Identify which cell holds the provided text, then report its (X, Y) central coordinate. 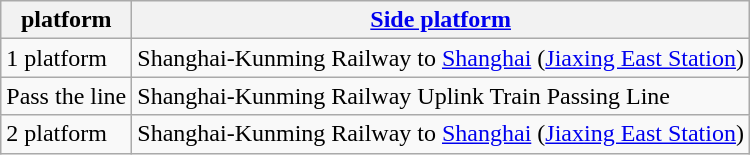
1 platform (66, 58)
platform (66, 20)
Shanghai-Kunming Railway Uplink Train Passing Line (441, 96)
2 platform (66, 134)
Pass the line (66, 96)
Side platform (441, 20)
